Return the (x, y) coordinate for the center point of the cell that contains the specified text.  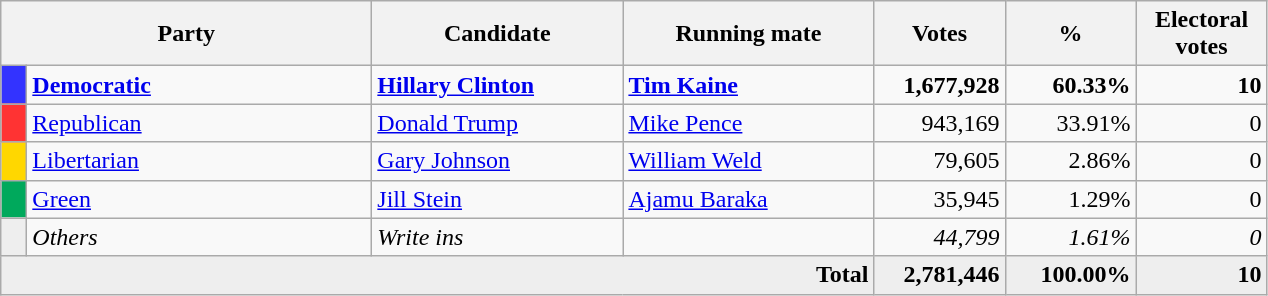
William Weld (748, 161)
% (1070, 34)
Mike Pence (748, 123)
Donald Trump (498, 123)
100.00% (1070, 275)
Votes (940, 34)
Jill Stein (498, 199)
Others (200, 237)
Candidate (498, 34)
79,605 (940, 161)
Write ins (498, 237)
Republican (200, 123)
Democratic (200, 85)
Hillary Clinton (498, 85)
Party (186, 34)
44,799 (940, 237)
35,945 (940, 199)
60.33% (1070, 85)
2.86% (1070, 161)
33.91% (1070, 123)
Total (438, 275)
1.29% (1070, 199)
943,169 (940, 123)
Running mate (748, 34)
Libertarian (200, 161)
1,677,928 (940, 85)
Gary Johnson (498, 161)
2,781,446 (940, 275)
Electoral votes (1202, 34)
Ajamu Baraka (748, 199)
Tim Kaine (748, 85)
1.61% (1070, 237)
Green (200, 199)
